Search for the cell housing the specified text and yield its (X, Y) center coordinate. 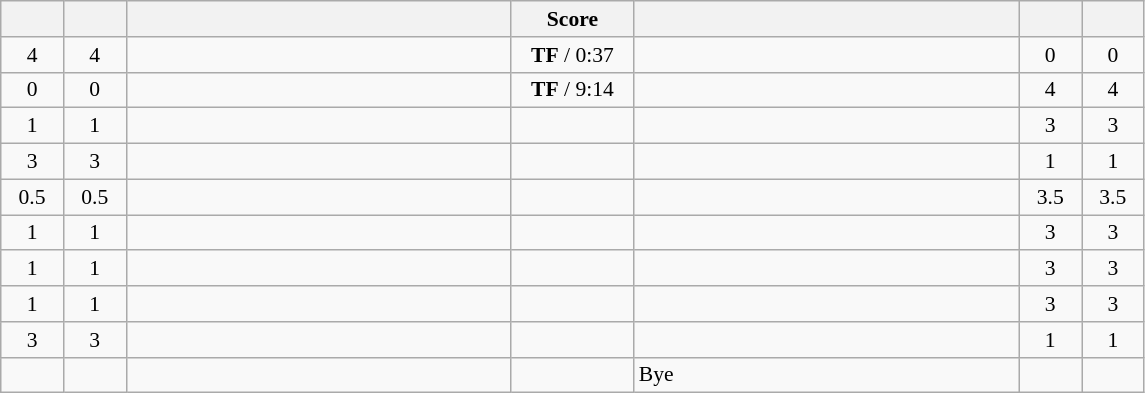
Bye (826, 375)
TF / 0:37 (572, 55)
TF / 9:14 (572, 90)
Score (572, 19)
